Output the [x, y] coordinate of the center of the cell containing the given text.  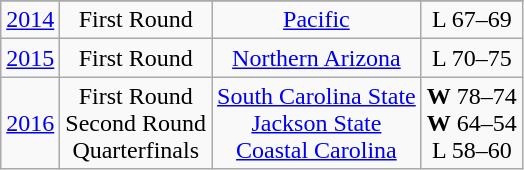
L 70–75 [472, 58]
2014 [30, 20]
South Carolina StateJackson StateCoastal Carolina [317, 123]
2016 [30, 123]
Northern Arizona [317, 58]
Pacific [317, 20]
L 67–69 [472, 20]
First RoundSecond RoundQuarterfinals [136, 123]
2015 [30, 58]
W 78–74 W 64–54L 58–60 [472, 123]
